Scan for the cell matching the given text and deliver its (X, Y) coordinate at center. 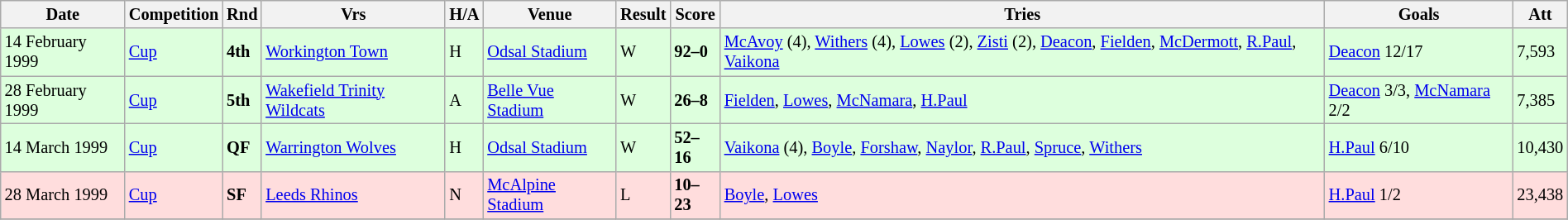
Leeds Rhinos (353, 195)
McAlpine Stadium (549, 195)
92–0 (695, 52)
Tries (1022, 14)
Date (63, 14)
Competition (174, 14)
Belle Vue Stadium (549, 100)
A (464, 100)
Goals (1419, 14)
Att (1540, 14)
14 February 1999 (63, 52)
N (464, 195)
Warrington Wolves (353, 147)
4th (241, 52)
McAvoy (4), Withers (4), Lowes (2), Zisti (2), Deacon, Fielden, McDermott, R.Paul, Vaikona (1022, 52)
QF (241, 147)
H.Paul 1/2 (1419, 195)
Venue (549, 14)
52–16 (695, 147)
28 March 1999 (63, 195)
10–23 (695, 195)
Rnd (241, 14)
Deacon 12/17 (1419, 52)
Vrs (353, 14)
7,385 (1540, 100)
10,430 (1540, 147)
23,438 (1540, 195)
Wakefield Trinity Wildcats (353, 100)
SF (241, 195)
Boyle, Lowes (1022, 195)
Deacon 3/3, McNamara 2/2 (1419, 100)
14 March 1999 (63, 147)
28 February 1999 (63, 100)
Fielden, Lowes, McNamara, H.Paul (1022, 100)
26–8 (695, 100)
5th (241, 100)
Score (695, 14)
Result (643, 14)
H.Paul 6/10 (1419, 147)
H/A (464, 14)
Vaikona (4), Boyle, Forshaw, Naylor, R.Paul, Spruce, Withers (1022, 147)
Workington Town (353, 52)
7,593 (1540, 52)
L (643, 195)
